Identify which cell holds the provided text, then report its (x, y) central coordinate. 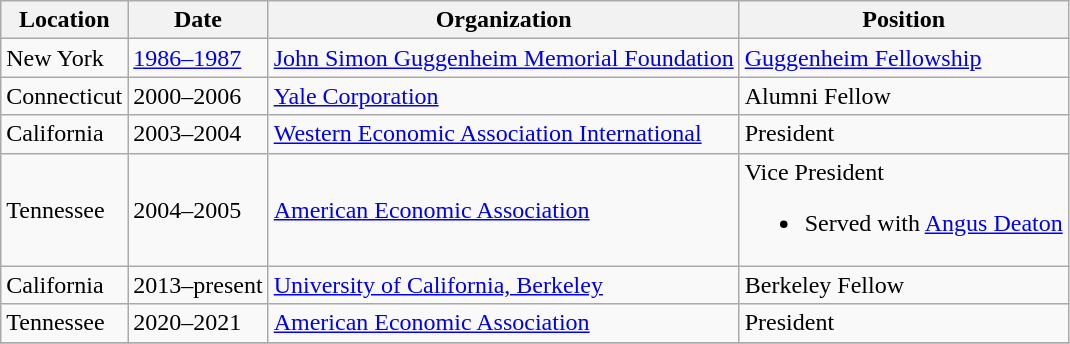
2000–2006 (198, 96)
Western Economic Association International (504, 134)
John Simon Guggenheim Memorial Foundation (504, 58)
Organization (504, 20)
2003–2004 (198, 134)
2020–2021 (198, 323)
2004–2005 (198, 210)
Berkeley Fellow (904, 285)
2013–present (198, 285)
University of California, Berkeley (504, 285)
New York (64, 58)
Alumni Fellow (904, 96)
Yale Corporation (504, 96)
1986–1987 (198, 58)
Position (904, 20)
Date (198, 20)
Connecticut (64, 96)
Guggenheim Fellowship (904, 58)
Vice PresidentServed with Angus Deaton (904, 210)
Location (64, 20)
